Scan for the cell matching the given text and deliver its (X, Y) coordinate at center. 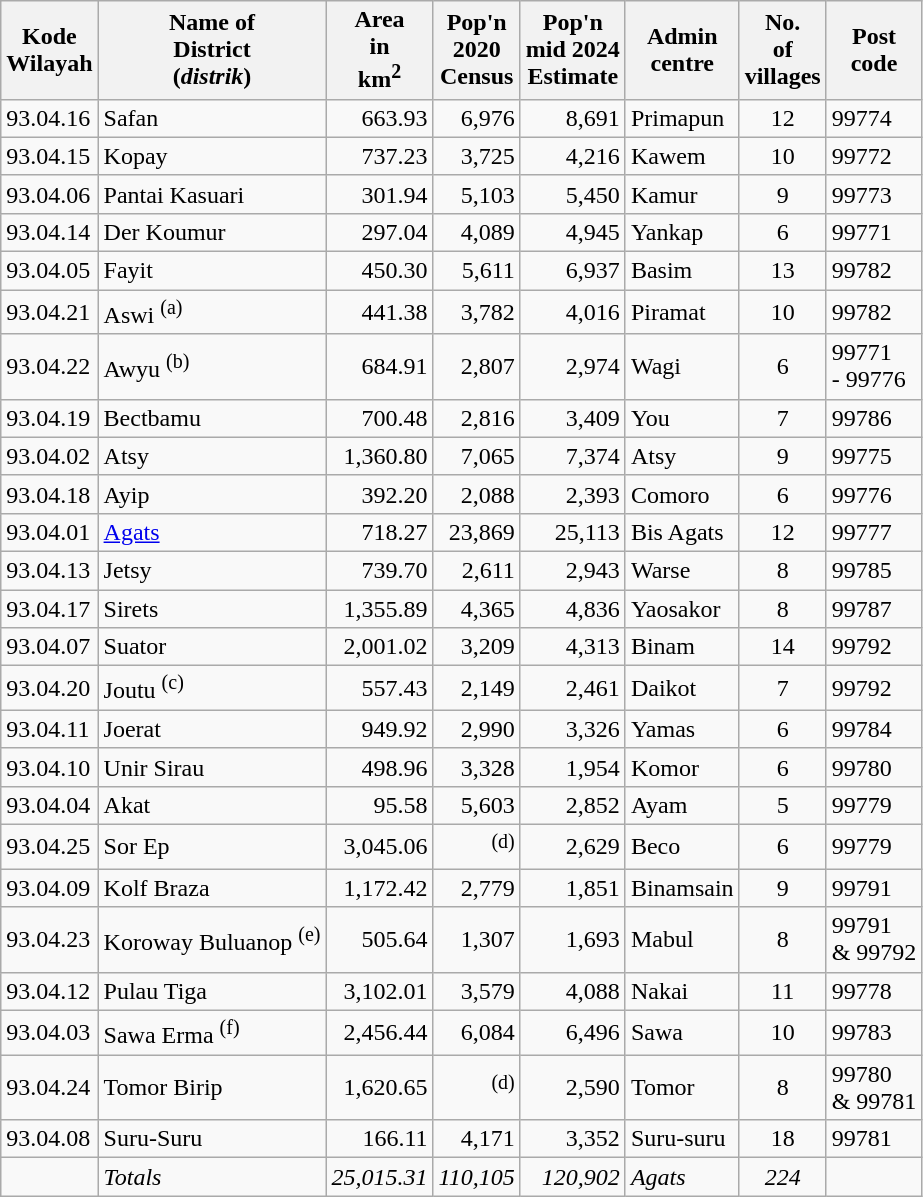
Sor Ep (212, 846)
3,725 (476, 156)
2,943 (572, 570)
3,409 (572, 418)
93.04.22 (50, 366)
224 (782, 1177)
4,171 (476, 1139)
99780 & 99781 (874, 1088)
Binam (682, 647)
Primapun (682, 118)
1,693 (572, 940)
Pulau Tiga (212, 991)
2,456.44 (380, 1032)
297.04 (380, 232)
Suator (212, 647)
Jetsy (212, 570)
3,045.06 (380, 846)
3,328 (476, 767)
Koroway Buluanop (e) (212, 940)
3,782 (476, 312)
Kolf Braza (212, 888)
6,976 (476, 118)
93.04.11 (50, 729)
2,974 (572, 366)
No.ofvillages (782, 50)
Sirets (212, 609)
450.30 (380, 271)
Yaosakor (682, 609)
4,945 (572, 232)
You (682, 418)
Piramat (682, 312)
1,851 (572, 888)
Aswi (a) (212, 312)
Safan (212, 118)
4,088 (572, 991)
1,355.89 (380, 609)
3,352 (572, 1139)
93.04.08 (50, 1139)
2,001.02 (380, 647)
441.38 (380, 312)
Pantai Kasuari (212, 194)
99776 (874, 494)
93.04.15 (50, 156)
93.04.25 (50, 846)
718.27 (380, 532)
Totals (212, 1177)
7,374 (572, 456)
Tomor Birip (212, 1088)
5,603 (476, 805)
Area in km2 (380, 50)
2,852 (572, 805)
4,016 (572, 312)
11 (782, 991)
Kamur (682, 194)
Beco (682, 846)
6,937 (572, 271)
99780 (874, 767)
663.93 (380, 118)
95.58 (380, 805)
99771 (874, 232)
Basim (682, 271)
2,816 (476, 418)
Fayit (212, 271)
93.04.20 (50, 688)
18 (782, 1139)
Bis Agats (682, 532)
99783 (874, 1032)
2,393 (572, 494)
Mabul (682, 940)
Daikot (682, 688)
13 (782, 271)
99771 - 99776 (874, 366)
Yamas (682, 729)
Pop'n mid 2024Estimate (572, 50)
4,313 (572, 647)
Kawem (682, 156)
Bectbamu (212, 418)
93.04.10 (50, 767)
Yankap (682, 232)
1,307 (476, 940)
1,360.80 (380, 456)
392.20 (380, 494)
4,836 (572, 609)
2,611 (476, 570)
93.04.03 (50, 1032)
93.04.06 (50, 194)
949.92 (380, 729)
3,326 (572, 729)
5 (782, 805)
23,869 (476, 532)
505.64 (380, 940)
25,015.31 (380, 1177)
Awyu (b) (212, 366)
6,084 (476, 1032)
99791 (874, 888)
Binamsain (682, 888)
93.04.13 (50, 570)
93.04.21 (50, 312)
99785 (874, 570)
99784 (874, 729)
6,496 (572, 1032)
93.04.07 (50, 647)
Suru-suru (682, 1139)
120,902 (572, 1177)
93.04.23 (50, 940)
Suru-Suru (212, 1139)
93.04.02 (50, 456)
2,779 (476, 888)
2,629 (572, 846)
Sawa (682, 1032)
Postcode (874, 50)
684.91 (380, 366)
99787 (874, 609)
93.04.09 (50, 888)
25,113 (572, 532)
99774 (874, 118)
99778 (874, 991)
99777 (874, 532)
99786 (874, 418)
2,461 (572, 688)
99773 (874, 194)
1,954 (572, 767)
557.43 (380, 688)
737.23 (380, 156)
2,990 (476, 729)
Akat (212, 805)
2,088 (476, 494)
93.04.05 (50, 271)
93.04.24 (50, 1088)
93.04.04 (50, 805)
301.94 (380, 194)
4,365 (476, 609)
99781 (874, 1139)
93.04.12 (50, 991)
Ayip (212, 494)
498.96 (380, 767)
Ayam (682, 805)
Name ofDistrict(distrik) (212, 50)
7,065 (476, 456)
Joerat (212, 729)
Komor (682, 767)
2,590 (572, 1088)
93.04.16 (50, 118)
Kode Wilayah (50, 50)
93.04.14 (50, 232)
110,105 (476, 1177)
Joutu (c) (212, 688)
Sawa Erma (f) (212, 1032)
Der Koumur (212, 232)
3,579 (476, 991)
4,089 (476, 232)
3,209 (476, 647)
93.04.17 (50, 609)
1,620.65 (380, 1088)
99772 (874, 156)
93.04.18 (50, 494)
166.11 (380, 1139)
8,691 (572, 118)
Admincentre (682, 50)
4,216 (572, 156)
Unir Sirau (212, 767)
2,807 (476, 366)
Tomor (682, 1088)
14 (782, 647)
2,149 (476, 688)
Warse (682, 570)
700.48 (380, 418)
739.70 (380, 570)
Kopay (212, 156)
93.04.19 (50, 418)
1,172.42 (380, 888)
Comoro (682, 494)
99791& 99792 (874, 940)
5,611 (476, 271)
5,450 (572, 194)
5,103 (476, 194)
Pop'n 2020Census (476, 50)
99775 (874, 456)
3,102.01 (380, 991)
Wagi (682, 366)
93.04.01 (50, 532)
Nakai (682, 991)
